Detect which cell encompasses the target text, then output its [x, y] center coordinate. 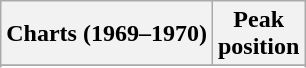
Charts (1969–1970) [107, 34]
Peakposition [258, 34]
